Scan for the cell matching the given text and deliver its [x, y] coordinate at center. 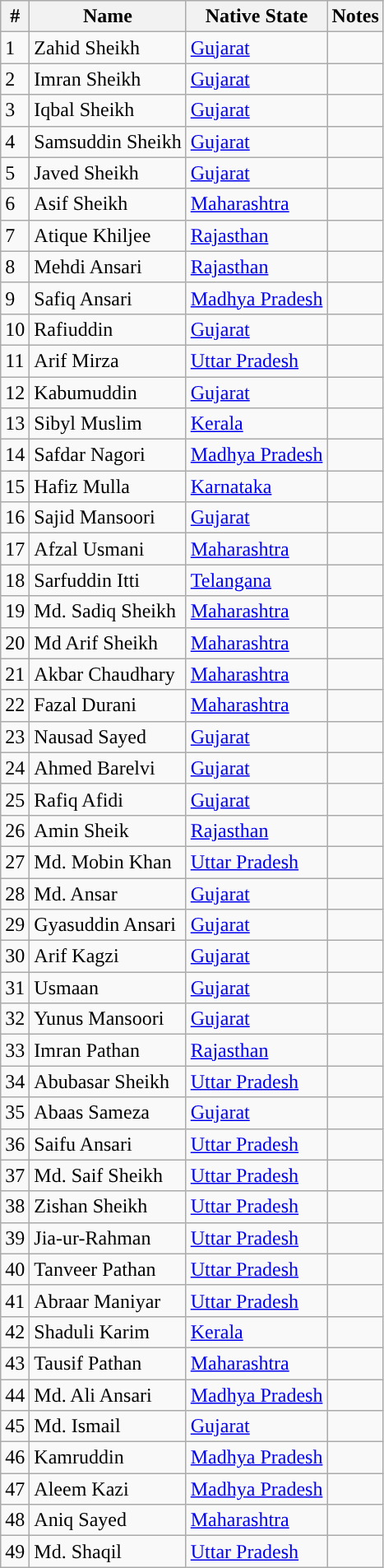
28 [15, 893]
Zishan Sheikh [108, 1207]
29 [15, 925]
44 [15, 1395]
Telangana [257, 580]
43 [15, 1363]
Fazal Durani [108, 705]
19 [15, 612]
Md. Saif Sheikh [108, 1175]
Rafiuddin [108, 329]
41 [15, 1300]
Tanveer Pathan [108, 1269]
Md Arif Sheikh [108, 643]
30 [15, 956]
27 [15, 862]
Akbar Chaudhary [108, 674]
39 [15, 1238]
Asif Sheikh [108, 204]
Yunus Mansoori [108, 1019]
Native State [257, 16]
Ahmed Barelvi [108, 768]
Atique Khiljee [108, 235]
21 [15, 674]
25 [15, 799]
Karnataka [257, 486]
9 [15, 298]
Md. Ali Ansari [108, 1395]
Iqbal Sheikh [108, 110]
Md. Shaqil [108, 1552]
Javed Sheikh [108, 173]
Md. Sadiq Sheikh [108, 612]
23 [15, 737]
Nausad Sayed [108, 737]
33 [15, 1050]
Sarfuddin Itti [108, 580]
Zahid Sheikh [108, 48]
Abraar Maniyar [108, 1300]
16 [15, 518]
Afzal Usmani [108, 549]
2 [15, 79]
31 [15, 988]
Rafiq Afidi [108, 799]
Shaduli Karim [108, 1332]
Kamruddin [108, 1458]
Kabumuddin [108, 393]
20 [15, 643]
26 [15, 831]
38 [15, 1207]
Amin Sheik [108, 831]
Md. Ismail [108, 1426]
47 [15, 1489]
# [15, 16]
Usmaan [108, 988]
12 [15, 393]
10 [15, 329]
22 [15, 705]
Imran Sheikh [108, 79]
11 [15, 361]
36 [15, 1144]
Safiq Ansari [108, 298]
6 [15, 204]
Gyasuddin Ansari [108, 925]
Jia-ur-Rahman [108, 1238]
Arif Kagzi [108, 956]
Abubasar Sheikh [108, 1082]
18 [15, 580]
Notes [355, 16]
42 [15, 1332]
24 [15, 768]
15 [15, 486]
46 [15, 1458]
Saifu Ansari [108, 1144]
Name [108, 16]
40 [15, 1269]
8 [15, 267]
3 [15, 110]
Imran Pathan [108, 1050]
48 [15, 1520]
Abaas Sameza [108, 1113]
14 [15, 455]
7 [15, 235]
Tausif Pathan [108, 1363]
Aniq Sayed [108, 1520]
Samsuddin Sheikh [108, 142]
1 [15, 48]
32 [15, 1019]
34 [15, 1082]
13 [15, 424]
37 [15, 1175]
49 [15, 1552]
Sajid Mansoori [108, 518]
Hafiz Mulla [108, 486]
Md. Mobin Khan [108, 862]
4 [15, 142]
Md. Ansar [108, 893]
Arif Mirza [108, 361]
45 [15, 1426]
5 [15, 173]
Aleem Kazi [108, 1489]
17 [15, 549]
35 [15, 1113]
Sibyl Muslim [108, 424]
Safdar Nagori [108, 455]
Mehdi Ansari [108, 267]
